Detect which cell encompasses the target text, then output its [x, y] center coordinate. 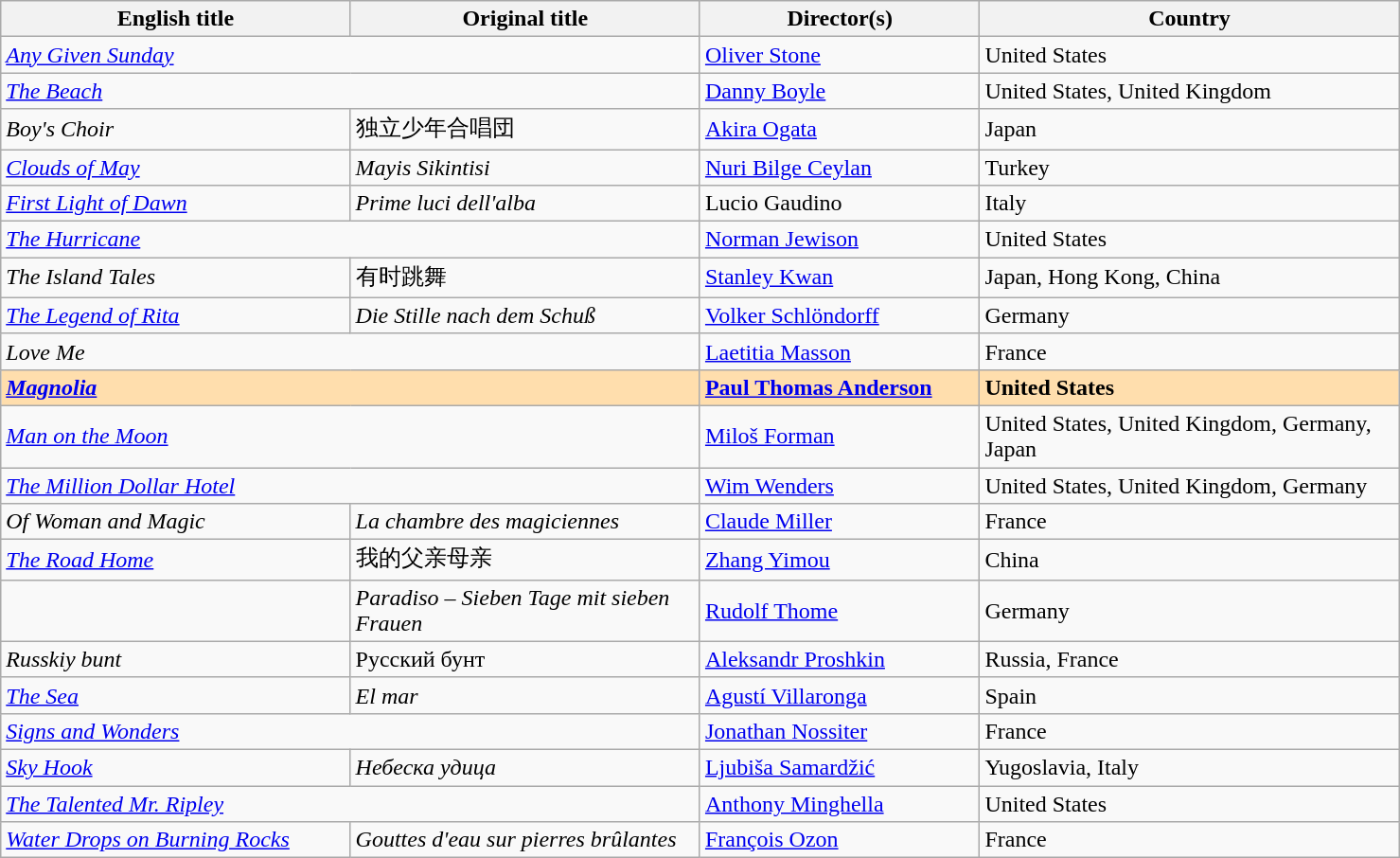
Magnolia [350, 387]
Prime luci dell'alba [524, 204]
Japan, Hong Kong, China [1189, 278]
Spain [1189, 695]
The Hurricane [350, 240]
Agustí Villaronga [839, 695]
Boy's Choir [176, 129]
Rudolf Thome [839, 610]
The Sea [176, 695]
Akira Ogata [839, 129]
Country [1189, 19]
Turkey [1189, 168]
Of Woman and Magic [176, 522]
Wim Wenders [839, 486]
Laetitia Masson [839, 351]
Jonathan Nossiter [839, 731]
The Million Dollar Hotel [350, 486]
Signs and Wonders [350, 731]
Any Given Sunday [350, 55]
Zhang Yimou [839, 561]
Water Drops on Burning Rocks [176, 840]
Sky Hook [176, 767]
Ljubiša Samardžić [839, 767]
Lucio Gaudino [839, 204]
Love Me [350, 351]
Man on the Moon [350, 436]
Gouttes d'eau sur pierres brûlantes [524, 840]
Stanley Kwan [839, 278]
Russia, France [1189, 659]
有时跳舞 [524, 278]
English title [176, 19]
Original title [524, 19]
Japan [1189, 129]
United States, United Kingdom, Germany, Japan [1189, 436]
Nuri Bilge Ceylan [839, 168]
Miloš Forman [839, 436]
我的父亲母亲 [524, 561]
Paradiso – Sieben Tage mit sieben Frauen [524, 610]
Clouds of May [176, 168]
Yugoslavia, Italy [1189, 767]
Die Stille nach dem Schuß [524, 315]
独立少年合唱団 [524, 129]
Danny Boyle [839, 91]
Небеска удица [524, 767]
Anthony Minghella [839, 804]
La chambre des magiciennes [524, 522]
Norman Jewison [839, 240]
Mayis Sikintisi [524, 168]
China [1189, 561]
The Legend of Rita [176, 315]
Italy [1189, 204]
Claude Miller [839, 522]
Volker Schlöndorff [839, 315]
Russkiy bunt [176, 659]
El mar [524, 695]
Oliver Stone [839, 55]
United States, United Kingdom, Germany [1189, 486]
The Road Home [176, 561]
Director(s) [839, 19]
François Ozon [839, 840]
The Talented Mr. Ripley [350, 804]
The Beach [350, 91]
First Light of Dawn [176, 204]
The Island Tales [176, 278]
Paul Thomas Anderson [839, 387]
Русский бунт [524, 659]
United States, United Kingdom [1189, 91]
Aleksandr Proshkin [839, 659]
